From the cell containing the given text, extract its center point as (X, Y) coordinate. 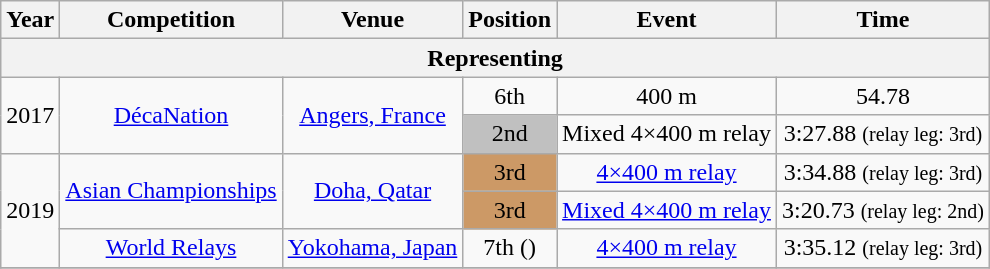
3:20.73 (relay leg: 2nd) (882, 210)
World Relays (171, 248)
DécaNation (171, 115)
2017 (30, 115)
Asian Championships (171, 191)
Representing (496, 58)
Position (510, 20)
6th (510, 96)
3:34.88 (relay leg: 3rd) (882, 172)
Event (667, 20)
Doha, Qatar (372, 191)
2019 (30, 210)
Time (882, 20)
Competition (171, 20)
Year (30, 20)
7th () (510, 248)
2nd (510, 134)
3:27.88 (relay leg: 3rd) (882, 134)
54.78 (882, 96)
Angers, France (372, 115)
Venue (372, 20)
Yokohama, Japan (372, 248)
3:35.12 (relay leg: 3rd) (882, 248)
400 m (667, 96)
